Output the [X, Y] coordinate of the center of the cell containing the given text.  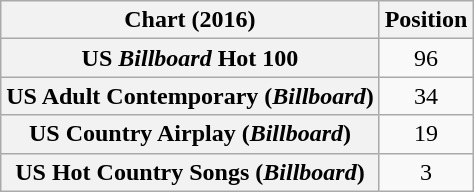
US Country Airplay (Billboard) [190, 134]
US Hot Country Songs (Billboard) [190, 172]
96 [426, 58]
34 [426, 96]
US Billboard Hot 100 [190, 58]
US Adult Contemporary (Billboard) [190, 96]
Position [426, 20]
19 [426, 134]
Chart (2016) [190, 20]
3 [426, 172]
